From the cell containing the given text, extract its center point as (X, Y) coordinate. 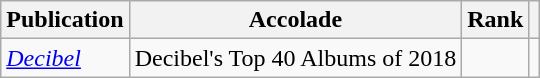
Decibel's Top 40 Albums of 2018 (296, 58)
Publication (65, 20)
Rank (496, 20)
Accolade (296, 20)
Decibel (65, 58)
